Determine the (x, y) coordinate at the center of the cell enclosing the given text.  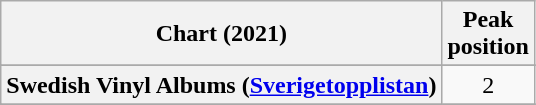
Swedish Vinyl Albums (Sverigetopplistan) (222, 85)
Chart (2021) (222, 34)
Peakposition (488, 34)
2 (488, 85)
